Scan for the cell matching the given text and deliver its (x, y) coordinate at center. 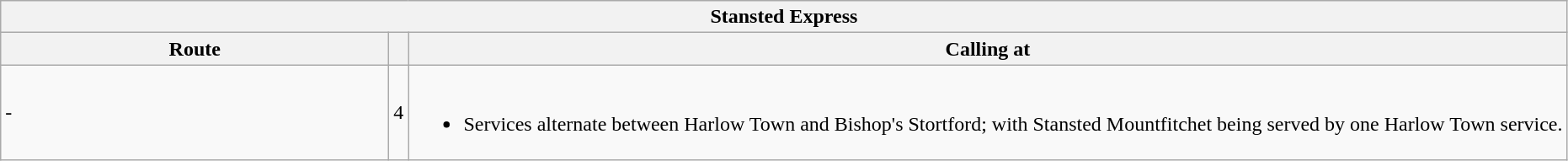
4 (399, 113)
Stansted Express (784, 17)
- (195, 113)
Services alternate between Harlow Town and Bishop's Stortford; with Stansted Mountfitchet being served by one Harlow Town service. (988, 113)
Calling at (988, 49)
Route (195, 49)
